Find where the given text appears and provide that cell's center as [X, Y] coordinate. 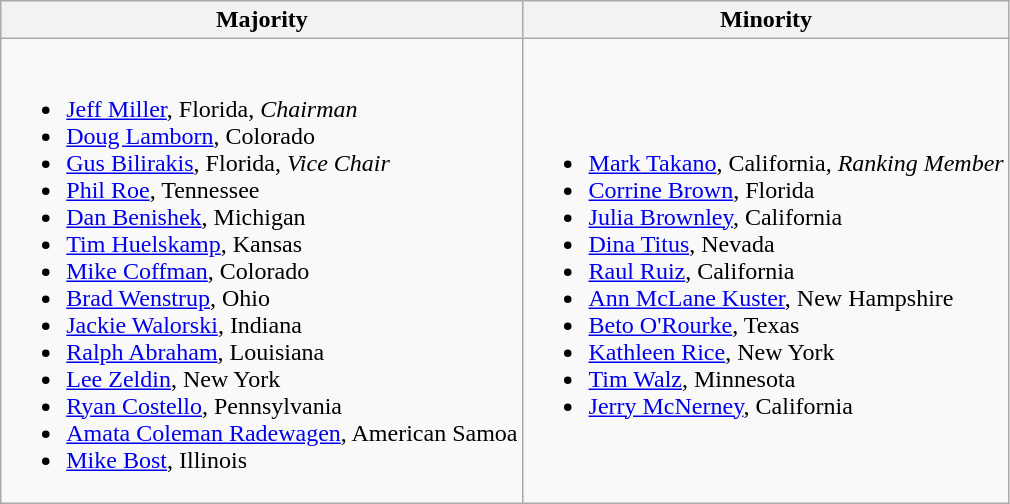
Majority [262, 20]
Minority [766, 20]
